Locate the cell with the specified text and output its [X, Y] center coordinate. 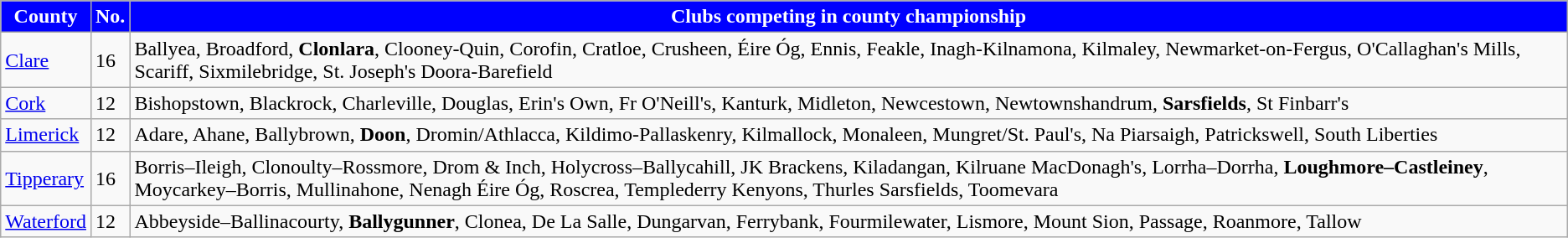
Waterford [46, 221]
Clubs competing in county championship [848, 17]
Limerick [46, 135]
No. [110, 17]
Abbeyside–Ballinacourty, Ballygunner, Clonea, De La Salle, Dungarvan, Ferrybank, Fourmilewater, Lismore, Mount Sion, Passage, Roanmore, Tallow [848, 221]
Bishopstown, Blackrock, Charleville, Douglas, Erin's Own, Fr O'Neill's, Kanturk, Midleton, Newcestown, Newtownshandrum, Sarsfields, St Finbarr's [848, 103]
Cork [46, 103]
Clare [46, 60]
Tipperary [46, 178]
County [46, 17]
